Detect which cell encompasses the target text, then output its (X, Y) center coordinate. 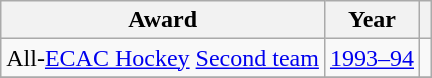
Award (163, 20)
Year (372, 20)
1993–94 (372, 58)
All-ECAC Hockey Second team (163, 58)
